Locate the cell with the specified text and output its [X, Y] center coordinate. 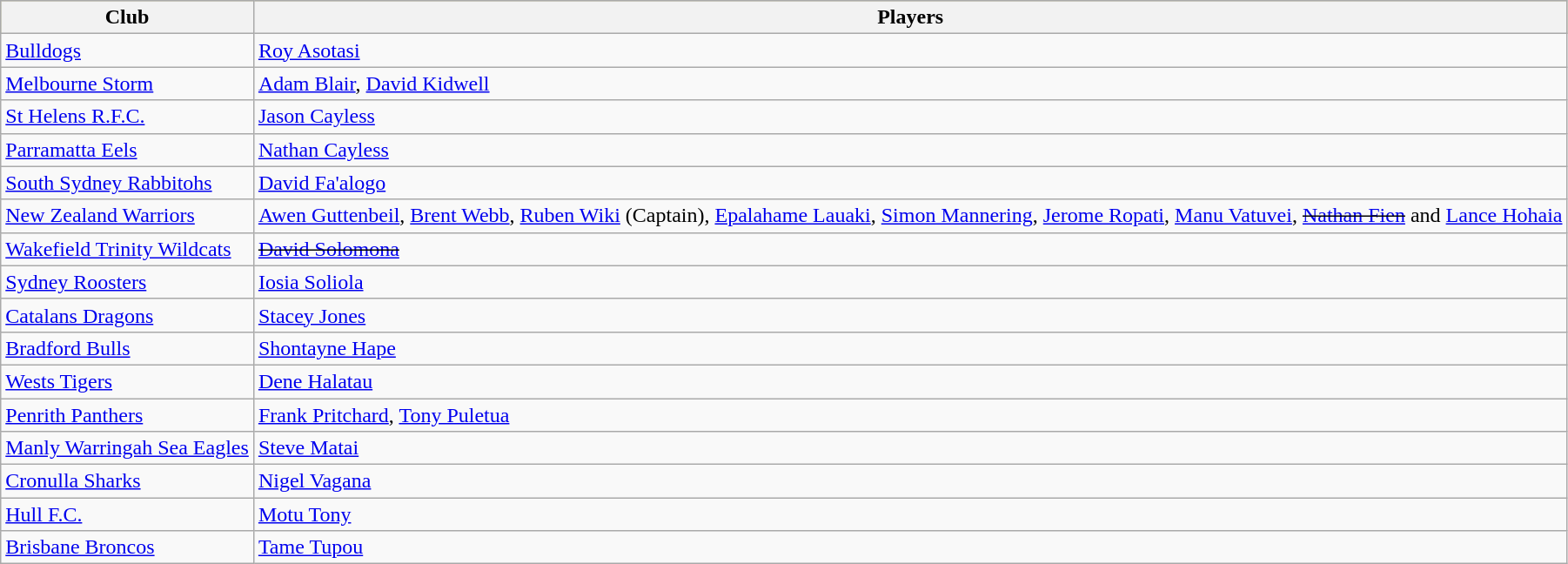
Wakefield Trinity Wildcats [127, 249]
Manly Warringah Sea Eagles [127, 448]
Roy Asotasi [910, 50]
Parramatta Eels [127, 150]
Players [910, 17]
St Helens R.F.C. [127, 117]
Melbourne Storm [127, 84]
Sydney Roosters [127, 282]
Brisbane Broncos [127, 547]
Catalans Dragons [127, 315]
Club [127, 17]
Hull F.C. [127, 514]
Motu Tony [910, 514]
Wests Tigers [127, 381]
Cronulla Sharks [127, 481]
Nigel Vagana [910, 481]
Dene Halatau [910, 381]
Stacey Jones [910, 315]
Bulldogs [127, 50]
South Sydney Rabbitohs [127, 183]
Frank Pritchard, Tony Puletua [910, 415]
Penrith Panthers [127, 415]
Tame Tupou [910, 547]
Iosia Soliola [910, 282]
Jason Cayless [910, 117]
New Zealand Warriors [127, 216]
Awen Guttenbeil, Brent Webb, Ruben Wiki (Captain), Epalahame Lauaki, Simon Mannering, Jerome Ropati, Manu Vatuvei, Nathan Fien and Lance Hohaia [910, 216]
Nathan Cayless [910, 150]
Bradford Bulls [127, 348]
David Solomona [910, 249]
Shontayne Hape [910, 348]
Adam Blair, David Kidwell [910, 84]
David Fa'alogo [910, 183]
Steve Matai [910, 448]
